Return the [X, Y] coordinate for the center point of the cell that contains the specified text.  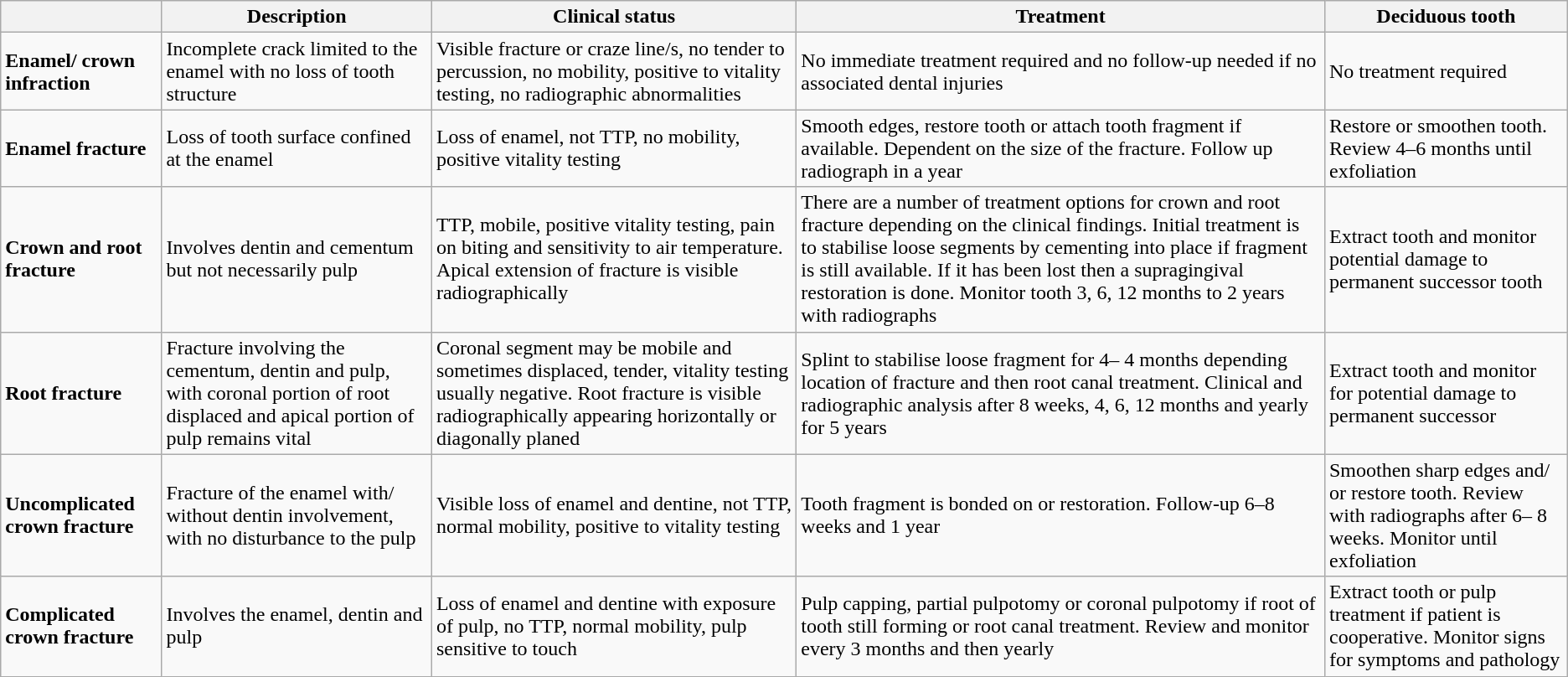
Fracture of the enamel with/ without dentin involvement, with no disturbance to the pulp [297, 515]
Extract tooth and monitor potential damage to permanent successor tooth [1446, 260]
Visible fracture or craze line/s, no tender to percussion, no mobility, positive to vitality testing, no radiographic abnormalities [613, 71]
Loss of tooth surface confined at the enamel [297, 148]
Smooth edges, restore tooth or attach tooth fragment if available. Dependent on the size of the fracture. Follow up radiograph in a year [1060, 148]
Enamel/ crown infraction [81, 71]
Tooth fragment is bonded on or restoration. Follow-up 6–8 weeks and 1 year [1060, 515]
Enamel fracture [81, 148]
Extract tooth or pulp treatment if patient is cooperative. Monitor signs for symptoms and pathology [1446, 627]
No treatment required [1446, 71]
Involves the enamel, dentin and pulp [297, 627]
Extract tooth and monitor for potential damage to permanent successor [1446, 393]
Clinical status [613, 17]
Description [297, 17]
No immediate treatment required and no follow-up needed if no associated dental injuries [1060, 71]
Involves dentin and cementum but not necessarily pulp [297, 260]
TTP, mobile, positive vitality testing, pain on biting and sensitivity to air temperature. Apical extension of fracture is visible radiographically [613, 260]
Visible loss of enamel and dentine, not TTP, normal mobility, positive to vitality testing [613, 515]
Loss of enamel, not TTP, no mobility, positive vitality testing [613, 148]
Root fracture [81, 393]
Smoothen sharp edges and/ or restore tooth. Review with radiographs after 6– 8 weeks. Monitor until exfoliation [1446, 515]
Complicated crown fracture [81, 627]
Loss of enamel and dentine with exposure of pulp, no TTP, normal mobility, pulp sensitive to touch [613, 627]
Restore or smoothen tooth. Review 4–6 months until exfoliation [1446, 148]
Uncomplicated crown fracture [81, 515]
Deciduous tooth [1446, 17]
Incomplete crack limited to the enamel with no loss of tooth structure [297, 71]
Fracture involving the cementum, dentin and pulp, with coronal portion of root displaced and apical portion of pulp remains vital [297, 393]
Treatment [1060, 17]
Crown and root fracture [81, 260]
